Search for the cell housing the specified text and yield its (x, y) center coordinate. 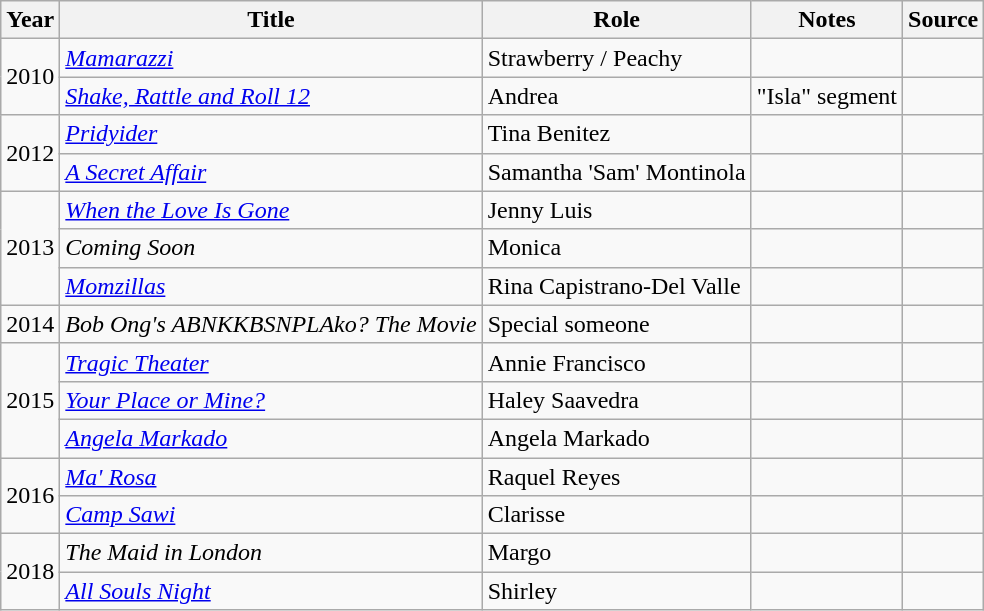
Shake, Rattle and Roll 12 (271, 96)
Camp Sawi (271, 515)
"Isla" segment (826, 96)
Raquel Reyes (616, 477)
2018 (30, 572)
Clarisse (616, 515)
Title (271, 20)
Jenny Luis (616, 210)
Rina Capistrano-Del Valle (616, 286)
Source (944, 20)
The Maid in London (271, 553)
2013 (30, 248)
Shirley (616, 591)
2015 (30, 400)
Pridyider (271, 134)
Notes (826, 20)
2016 (30, 496)
Special someone (616, 324)
Tina Benitez (616, 134)
Mamarazzi (271, 58)
Tragic Theater (271, 362)
Margo (616, 553)
Samantha 'Sam' Montinola (616, 172)
Bob Ong's ABNKKBSNPLAko? The Movie (271, 324)
Monica (616, 248)
Year (30, 20)
All Souls Night (271, 591)
2012 (30, 153)
A Secret Affair (271, 172)
2010 (30, 77)
Your Place or Mine? (271, 400)
Annie Francisco (616, 362)
Ma' Rosa (271, 477)
Momzillas (271, 286)
Coming Soon (271, 248)
Strawberry / Peachy (616, 58)
2014 (30, 324)
When the Love Is Gone (271, 210)
Andrea (616, 96)
Haley Saavedra (616, 400)
Role (616, 20)
